Provide the (x, y) coordinate of the cell's center where the given text is located.  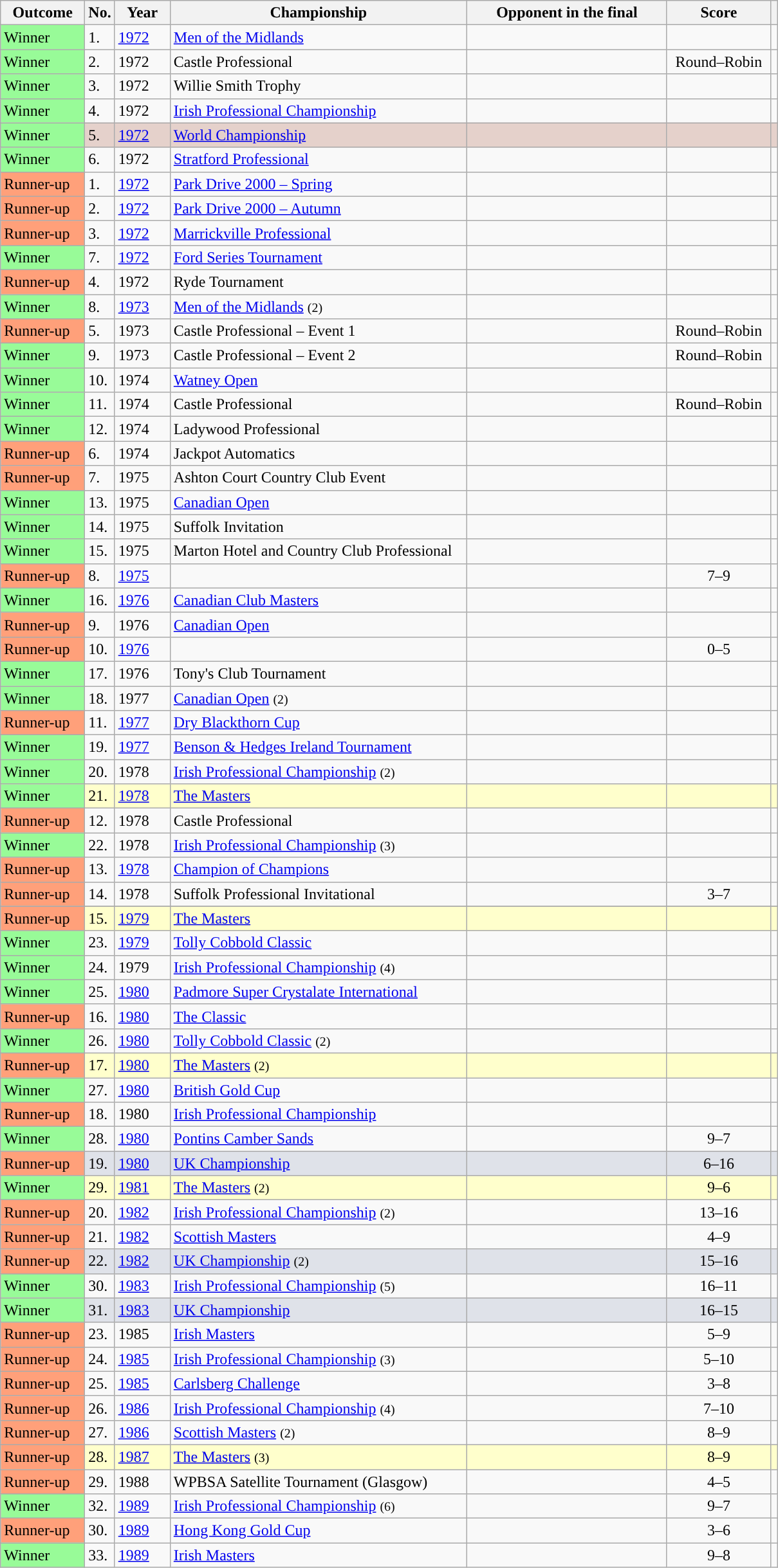
Dry Blackthorn Cup (318, 723)
Scottish Masters (2) (318, 1432)
World Championship (318, 135)
1981 (142, 1188)
33. (100, 1555)
Tolly Cobbold Classic (2) (318, 1041)
WPBSA Satellite Tournament (Glasgow) (318, 1481)
Benson & Hedges Ireland Tournament (318, 747)
9–6 (718, 1188)
UK Championship (2) (318, 1261)
Score (718, 13)
Carlsberg Challenge (318, 1383)
Tony's Club Tournament (318, 673)
9–8 (718, 1555)
Ford Series Tournament (318, 257)
Championship (318, 13)
Men of the Midlands (2) (318, 307)
Outcome (42, 13)
Scottish Masters (318, 1237)
Champion of Champions (318, 870)
Stratford Professional (318, 160)
British Gold Cup (318, 1090)
Ryde Tournament (318, 282)
5–9 (718, 1335)
Tolly Cobbold Classic (318, 943)
3–8 (718, 1383)
Suffolk Invitation (318, 527)
Pontins Camber Sands (318, 1139)
No. (100, 13)
Ladywood Professional (318, 429)
32. (100, 1506)
6–16 (718, 1163)
4–5 (718, 1481)
Hong Kong Gold Cup (318, 1531)
7–9 (718, 576)
Castle Professional – Event 1 (318, 331)
Canadian Club Masters (318, 600)
7–10 (718, 1408)
Canadian Open (2) (318, 698)
16–15 (718, 1310)
5–10 (718, 1359)
Marrickville Professional (318, 233)
Irish Professional Championship (5) (318, 1286)
Opponent in the final (566, 13)
15–16 (718, 1261)
The Masters (3) (318, 1457)
The Classic (318, 1016)
Ashton Court Country Club Event (318, 478)
1987 (142, 1457)
31. (100, 1310)
Castle Professional – Event 2 (318, 356)
Padmore Super Crystalate International (318, 992)
Willie Smith Trophy (318, 86)
1988 (142, 1481)
Suffolk Professional Invitational (318, 894)
Marton Hotel and Country Club Professional (318, 551)
16–11 (718, 1286)
3–7 (718, 894)
Year (142, 13)
4–9 (718, 1237)
Men of the Midlands (318, 37)
Irish Professional Championship (6) (318, 1506)
Watney Open (318, 380)
Jackpot Automatics (318, 453)
3–6 (718, 1531)
0–5 (718, 649)
Park Drive 2000 – Autumn (318, 208)
Park Drive 2000 – Spring (318, 184)
13–16 (718, 1212)
